Return (x, y) of the center of cell containing provided text 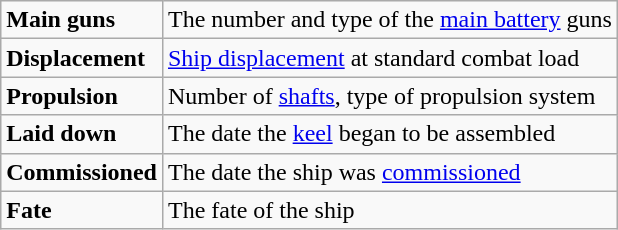
Main guns (82, 20)
Fate (82, 210)
Displacement (82, 58)
The fate of the ship (390, 210)
Laid down (82, 134)
The date the keel began to be assembled (390, 134)
Number of shafts, type of propulsion system (390, 96)
The date the ship was commissioned (390, 172)
Ship displacement at standard combat load (390, 58)
The number and type of the main battery guns (390, 20)
Commissioned (82, 172)
Propulsion (82, 96)
